Provide the (x, y) coordinate of the cell's center where the given text is located.  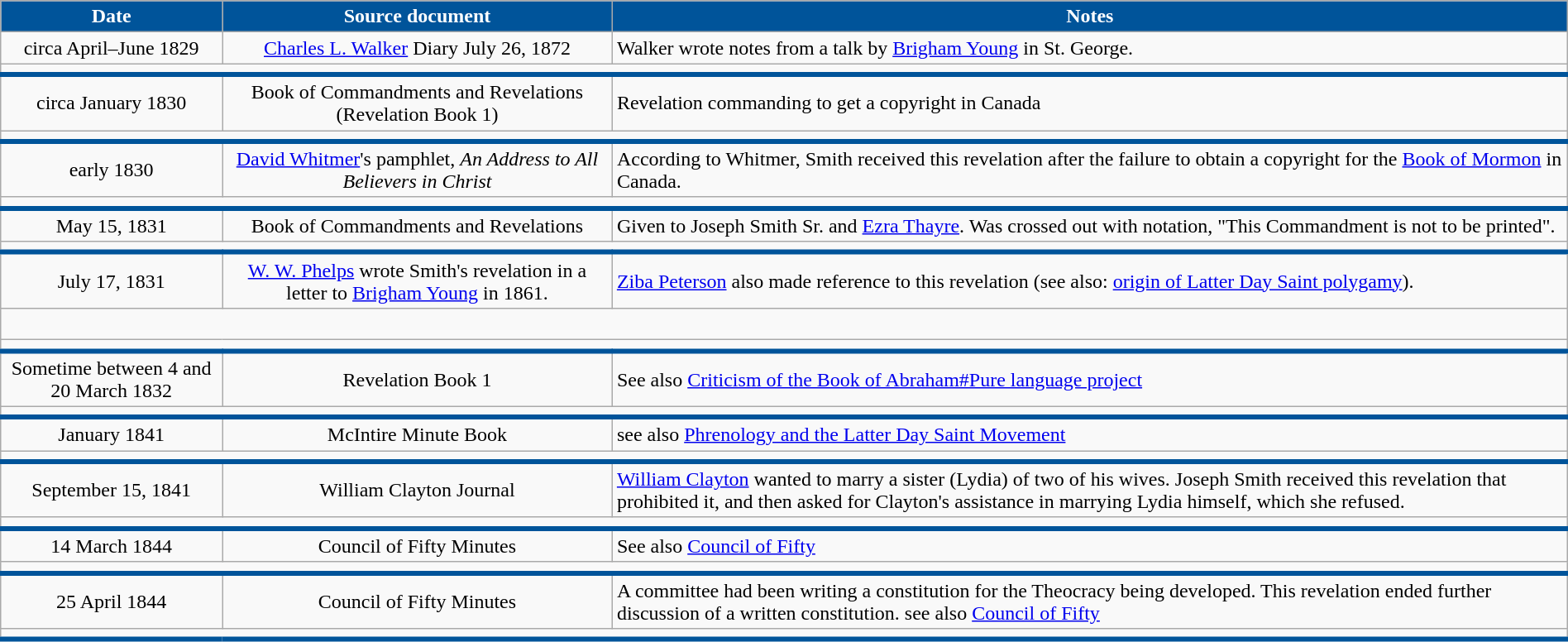
25 April 1844 (112, 601)
January 1841 (112, 434)
September 15, 1841 (112, 490)
Walker wrote notes from a talk by Brigham Young in St. George. (1090, 48)
Book of Commandments and Revelations (418, 224)
Revelation Book 1 (418, 379)
Source document (418, 17)
Ziba Peterson also made reference to this revelation (see also: origin of Latter Day Saint polygamy). (1090, 280)
David Whitmer's pamphlet, An Address to All Believers in Christ (418, 169)
Date (112, 17)
circa January 1830 (112, 103)
According to Whitmer, Smith received this revelation after the failure to obtain a copyright for the Book of Mormon in Canada. (1090, 169)
See also Council of Fifty (1090, 545)
Revelation commanding to get a copyright in Canada (1090, 103)
Sometime between 4 and 20 March 1832 (112, 379)
Charles L. Walker Diary July 26, 1872 (418, 48)
Given to Joseph Smith Sr. and Ezra Thayre. Was crossed out with notation, "This Commandment is not to be printed". (1090, 224)
circa April–June 1829 (112, 48)
Notes (1090, 17)
William Clayton Journal (418, 490)
see also Phrenology and the Latter Day Saint Movement (1090, 434)
July 17, 1831 (112, 280)
Book of Commandments and Revelations (Revelation Book 1) (418, 103)
See also Criticism of the Book of Abraham#Pure language project (1090, 379)
early 1830 (112, 169)
14 March 1844 (112, 545)
May 15, 1831 (112, 224)
W. W. Phelps wrote Smith's revelation in a letter to Brigham Young in 1861. (418, 280)
McIntire Minute Book (418, 434)
